Return the (X, Y) coordinate for the center point of the cell that contains the specified text.  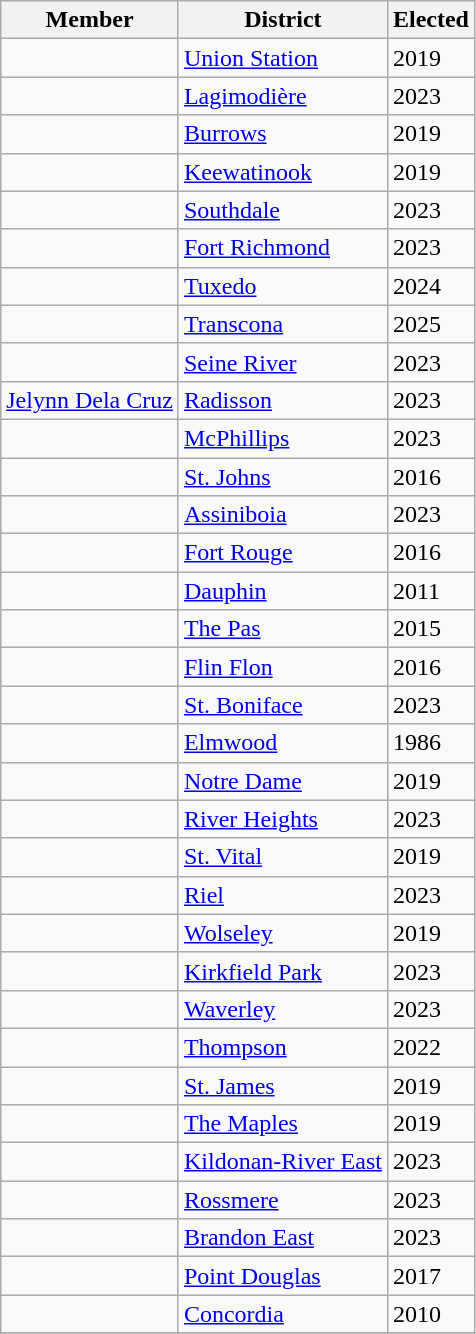
The Pas (282, 629)
Jelynn Dela Cruz (90, 400)
Member (90, 20)
Notre Dame (282, 781)
Fort Richmond (282, 248)
Union Station (282, 58)
2010 (430, 1314)
Flin Flon (282, 667)
Elected (430, 20)
Southdale (282, 210)
Thompson (282, 1047)
Kildonan-River East (282, 1162)
Concordia (282, 1314)
St. Boniface (282, 705)
2022 (430, 1047)
District (282, 20)
Tuxedo (282, 286)
River Heights (282, 819)
Radisson (282, 400)
2024 (430, 286)
St. Vital (282, 857)
St. James (282, 1085)
Elmwood (282, 743)
Kirkfield Park (282, 971)
Wolseley (282, 933)
2017 (430, 1276)
Brandon East (282, 1238)
McPhillips (282, 438)
2025 (430, 324)
The Maples (282, 1124)
Transcona (282, 324)
2015 (430, 629)
St. Johns (282, 477)
Keewatinook (282, 172)
Waverley (282, 1009)
Rossmere (282, 1200)
Burrows (282, 134)
2011 (430, 591)
Assiniboia (282, 515)
Fort Rouge (282, 553)
Seine River (282, 362)
Lagimodière (282, 96)
1986 (430, 743)
Dauphin (282, 591)
Riel (282, 895)
Point Douglas (282, 1276)
